Determine the [x, y] coordinate at the center of the cell enclosing the given text.  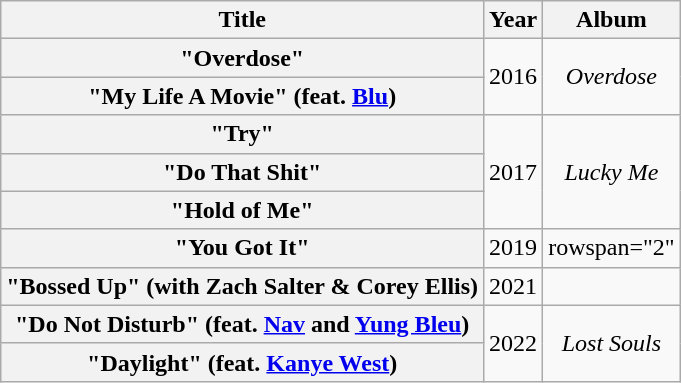
"Do That Shit" [242, 172]
"Do Not Disturb" (feat. Nav and Yung Bleu) [242, 324]
2019 [514, 248]
"Overdose" [242, 58]
Album [612, 20]
"You Got It" [242, 248]
2016 [514, 77]
"Try" [242, 134]
Lost Souls [612, 343]
Overdose [612, 77]
2022 [514, 343]
"Hold of Me" [242, 210]
"Bossed Up" (with Zach Salter & Corey Ellis) [242, 286]
2017 [514, 172]
Title [242, 20]
rowspan="2" [612, 248]
Lucky Me [612, 172]
Year [514, 20]
2021 [514, 286]
"Daylight" (feat. Kanye West) [242, 362]
"My Life A Movie" (feat. Blu) [242, 96]
